Return [x, y] of the center of cell containing provided text 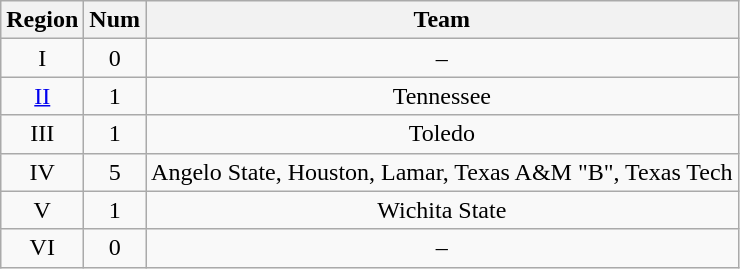
5 [115, 172]
II [42, 96]
IV [42, 172]
III [42, 134]
Region [42, 20]
I [42, 58]
Toledo [442, 134]
Angelo State, Houston, Lamar, Texas A&M "B", Texas Tech [442, 172]
V [42, 210]
Wichita State [442, 210]
Num [115, 20]
Team [442, 20]
Tennessee [442, 96]
VI [42, 248]
